From the cell containing the given text, extract its center point as (X, Y) coordinate. 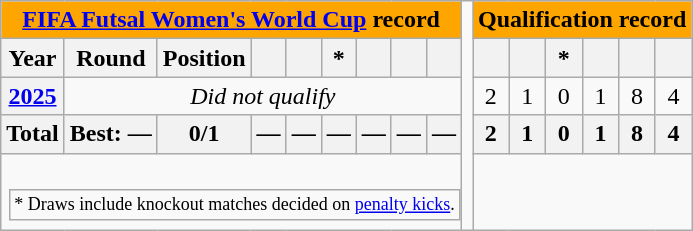
Year (33, 58)
Qualification record (582, 20)
Total (33, 134)
0/1 (204, 134)
Round (110, 58)
Best: — (110, 134)
FIFA Futsal Women's World Cup record (232, 20)
Position (204, 58)
Did not qualify (262, 96)
2025 (33, 96)
